Find where the given text appears and provide that cell's center as [X, Y] coordinate. 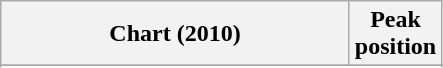
Peakposition [395, 34]
Chart (2010) [176, 34]
